Output the [x, y] coordinate of the center of the cell containing the given text.  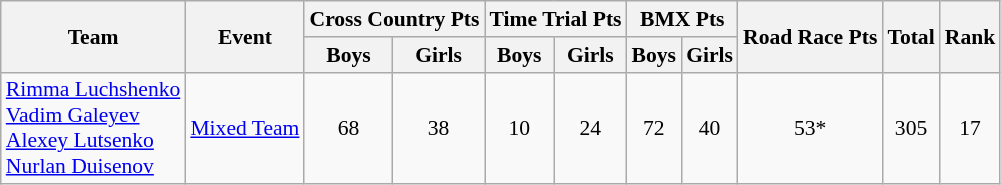
10 [518, 128]
17 [970, 128]
BMX Pts [682, 19]
Event [244, 36]
24 [590, 128]
Total [910, 36]
Cross Country Pts [394, 19]
72 [654, 128]
Time Trial Pts [555, 19]
38 [439, 128]
Road Race Pts [810, 36]
Rimma LuchshenkoVadim GaleyevAlexey LutsenkoNurlan Duisenov [94, 128]
40 [710, 128]
Rank [970, 36]
305 [910, 128]
Mixed Team [244, 128]
Team [94, 36]
68 [348, 128]
53* [810, 128]
